Locate the cell with the specified text and output its [x, y] center coordinate. 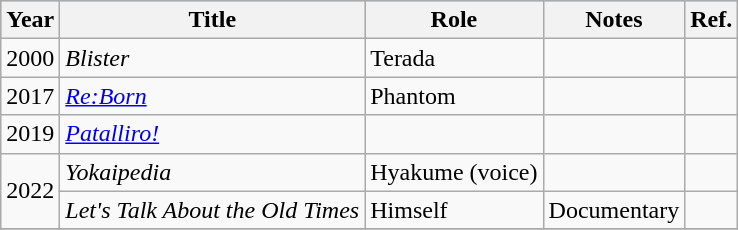
Notes [614, 20]
Let's Talk About the Old Times [212, 210]
2022 [30, 191]
Himself [454, 210]
Role [454, 20]
2000 [30, 58]
Yokaipedia [212, 172]
Terada [454, 58]
Re:Born [212, 96]
Documentary [614, 210]
Ref. [712, 20]
Year [30, 20]
Hyakume (voice) [454, 172]
Phantom [454, 96]
2017 [30, 96]
Patalliro! [212, 134]
2019 [30, 134]
Title [212, 20]
Blister [212, 58]
